From the cell containing the given text, extract its center point as (X, Y) coordinate. 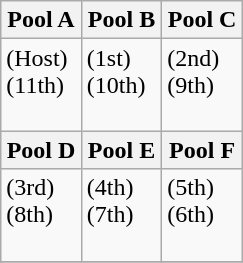
Pool F (202, 150)
Pool E (122, 150)
Pool D (42, 150)
(3rd) (8th) (42, 215)
Pool A (42, 20)
(1st) (10th) (122, 85)
(Host) (11th) (42, 85)
(5th) (6th) (202, 215)
(2nd) (9th) (202, 85)
Pool C (202, 20)
(4th) (7th) (122, 215)
Pool B (122, 20)
